Provide the (X, Y) coordinate of the cell's center where the given text is located.  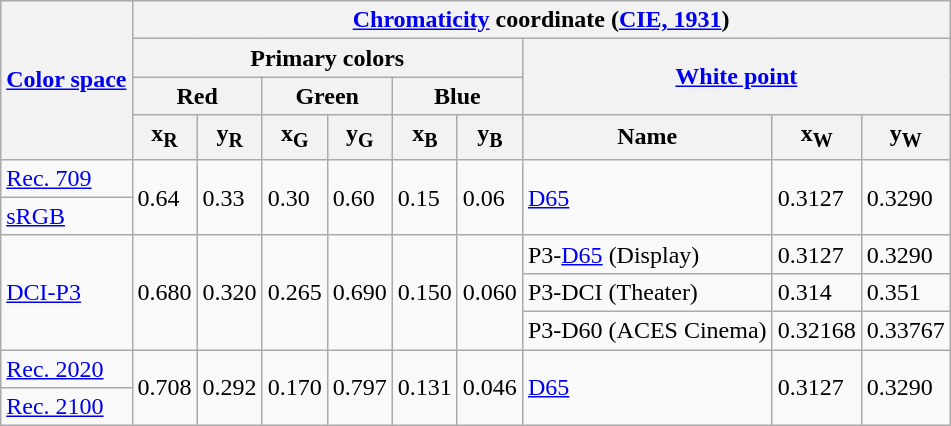
0.797 (360, 388)
xR (164, 137)
0.60 (360, 197)
Rec. 2100 (66, 407)
0.060 (490, 292)
0.292 (230, 388)
0.33767 (906, 331)
0.15 (424, 197)
xG (294, 137)
0.708 (164, 388)
0.320 (230, 292)
0.131 (424, 388)
0.314 (816, 292)
Name (647, 137)
0.690 (360, 292)
yR (230, 137)
sRGB (66, 216)
0.046 (490, 388)
0.33 (230, 197)
Primary colors (327, 58)
xW (816, 137)
0.32168 (816, 331)
0.265 (294, 292)
yB (490, 137)
0.170 (294, 388)
P3-DCI (Theater) (647, 292)
0.150 (424, 292)
0.680 (164, 292)
0.64 (164, 197)
P3-D60 (ACES Cinema) (647, 331)
Green (327, 96)
yG (360, 137)
0.351 (906, 292)
Blue (457, 96)
0.06 (490, 197)
P3-D65 (Display) (647, 254)
Rec. 709 (66, 178)
Rec. 2020 (66, 369)
Red (197, 96)
DCI-P3 (66, 292)
Color space (66, 80)
White point (736, 77)
yW (906, 137)
xB (424, 137)
0.30 (294, 197)
Chromaticity coordinate (CIE, 1931) (541, 20)
